Determine the [x, y] coordinate at the center of the cell enclosing the given text.  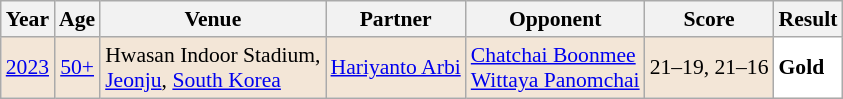
50+ [77, 68]
Hwasan Indoor Stadium,Jeonju, South Korea [212, 68]
Partner [396, 19]
Chatchai Boonmee Wittaya Panomchai [556, 68]
Result [808, 19]
21–19, 21–16 [710, 68]
Venue [212, 19]
2023 [28, 68]
Year [28, 19]
Gold [808, 68]
Hariyanto Arbi [396, 68]
Opponent [556, 19]
Age [77, 19]
Score [710, 19]
